Find where the given text appears and provide that cell's center as (X, Y) coordinate. 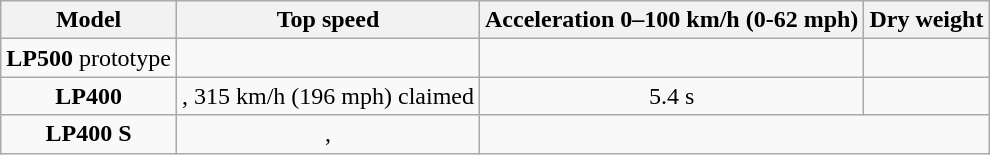
5.4 s (672, 96)
, (328, 134)
Dry weight (926, 20)
LP400 S (89, 134)
LP500 prototype (89, 58)
LP400 (89, 96)
Model (89, 20)
Acceleration 0–100 km/h (0-62 mph) (672, 20)
Top speed (328, 20)
, 315 km/h (196 mph) claimed (328, 96)
